Find where the given text appears and provide that cell's center as (x, y) coordinate. 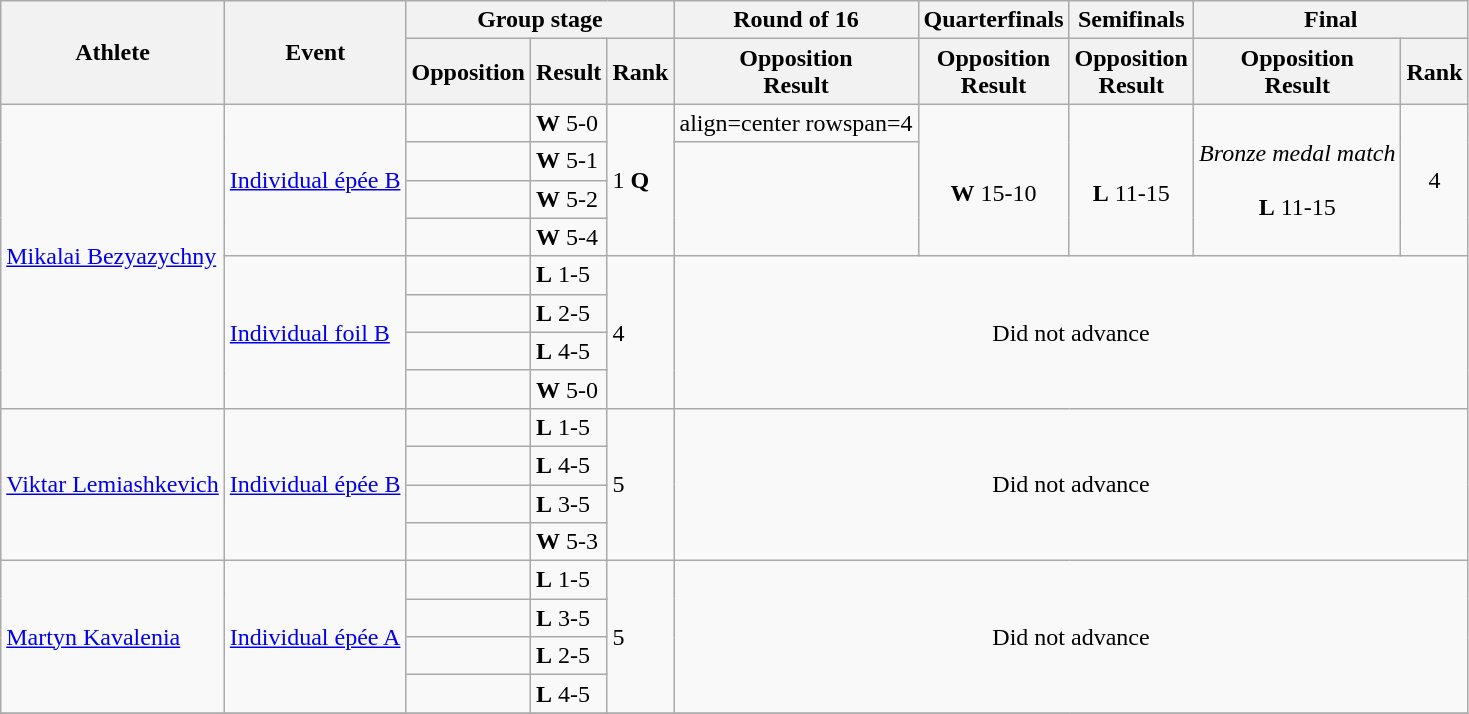
Result (568, 72)
Final (1332, 20)
Viktar Lemiashkevich (113, 484)
Mikalai Bezyazychny (113, 256)
W 5-4 (568, 237)
W 5-2 (568, 199)
W 5-1 (568, 161)
Opposition (468, 72)
W 5-3 (568, 542)
Round of 16 (796, 20)
Individual foil B (315, 332)
Athlete (113, 52)
Individual épée A (315, 637)
W 15-10 (994, 180)
Bronze medal match L 11-15 (1298, 180)
Martyn Kavalenia (113, 637)
Group stage (540, 20)
align=center rowspan=4 (796, 123)
L 11-15 (1131, 180)
1 Q (640, 180)
Event (315, 52)
Quarterfinals (994, 20)
Semifinals (1131, 20)
